Pinpoint the cell where the given text exists, returning its (X, Y) midpoint coordinate. 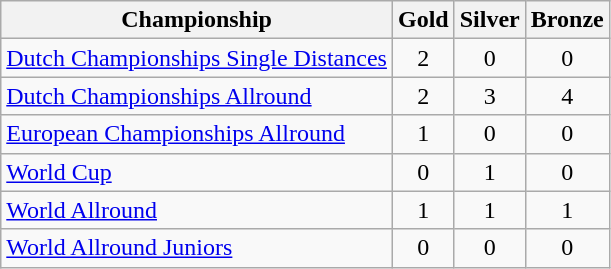
World Allround Juniors (197, 248)
European Championships Allround (197, 134)
World Allround (197, 210)
Championship (197, 20)
3 (490, 96)
Silver (490, 20)
Dutch Championships Allround (197, 96)
Gold (423, 20)
Bronze (567, 20)
Dutch Championships Single Distances (197, 58)
World Cup (197, 172)
4 (567, 96)
